Capture the cell that displays the provided text and extract its (X, Y) central coordinate. 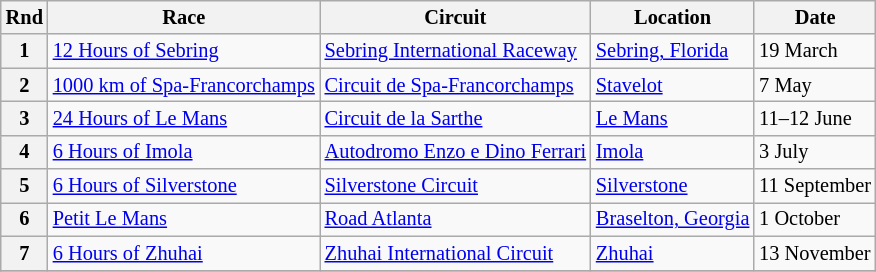
Road Atlanta (456, 219)
24 Hours of Le Mans (184, 118)
3 July (815, 152)
Silverstone (672, 186)
6 Hours of Zhuhai (184, 253)
Zhuhai (672, 253)
19 March (815, 51)
Imola (672, 152)
1 (24, 51)
7 May (815, 85)
Sebring International Raceway (456, 51)
3 (24, 118)
1000 km of Spa-Francorchamps (184, 85)
5 (24, 186)
2 (24, 85)
Le Mans (672, 118)
6 (24, 219)
Autodromo Enzo e Dino Ferrari (456, 152)
Silverstone Circuit (456, 186)
4 (24, 152)
Circuit (456, 17)
7 (24, 253)
Braselton, Georgia (672, 219)
Stavelot (672, 85)
Date (815, 17)
Race (184, 17)
6 Hours of Imola (184, 152)
1 October (815, 219)
Rnd (24, 17)
6 Hours of Silverstone (184, 186)
13 November (815, 253)
12 Hours of Sebring (184, 51)
Location (672, 17)
11–12 June (815, 118)
Zhuhai International Circuit (456, 253)
Petit Le Mans (184, 219)
Circuit de la Sarthe (456, 118)
11 September (815, 186)
Circuit de Spa-Francorchamps (456, 85)
Sebring, Florida (672, 51)
